Extract the (x, y) coordinate from the center of the cell holding the provided text.  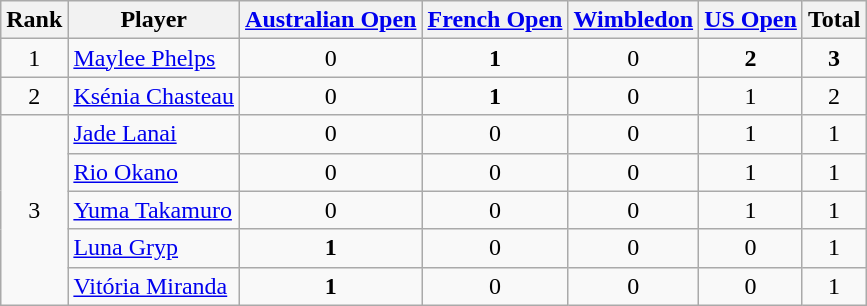
Rio Okano (154, 172)
Maylee Phelps (154, 58)
US Open (751, 20)
French Open (495, 20)
Player (154, 20)
Yuma Takamuro (154, 210)
Australian Open (331, 20)
Vitória Miranda (154, 286)
Total (834, 20)
Rank (34, 20)
Luna Gryp (154, 248)
Wimbledon (634, 20)
Ksénia Chasteau (154, 96)
Jade Lanai (154, 134)
